Locate the cell with the specified text and output its (x, y) center coordinate. 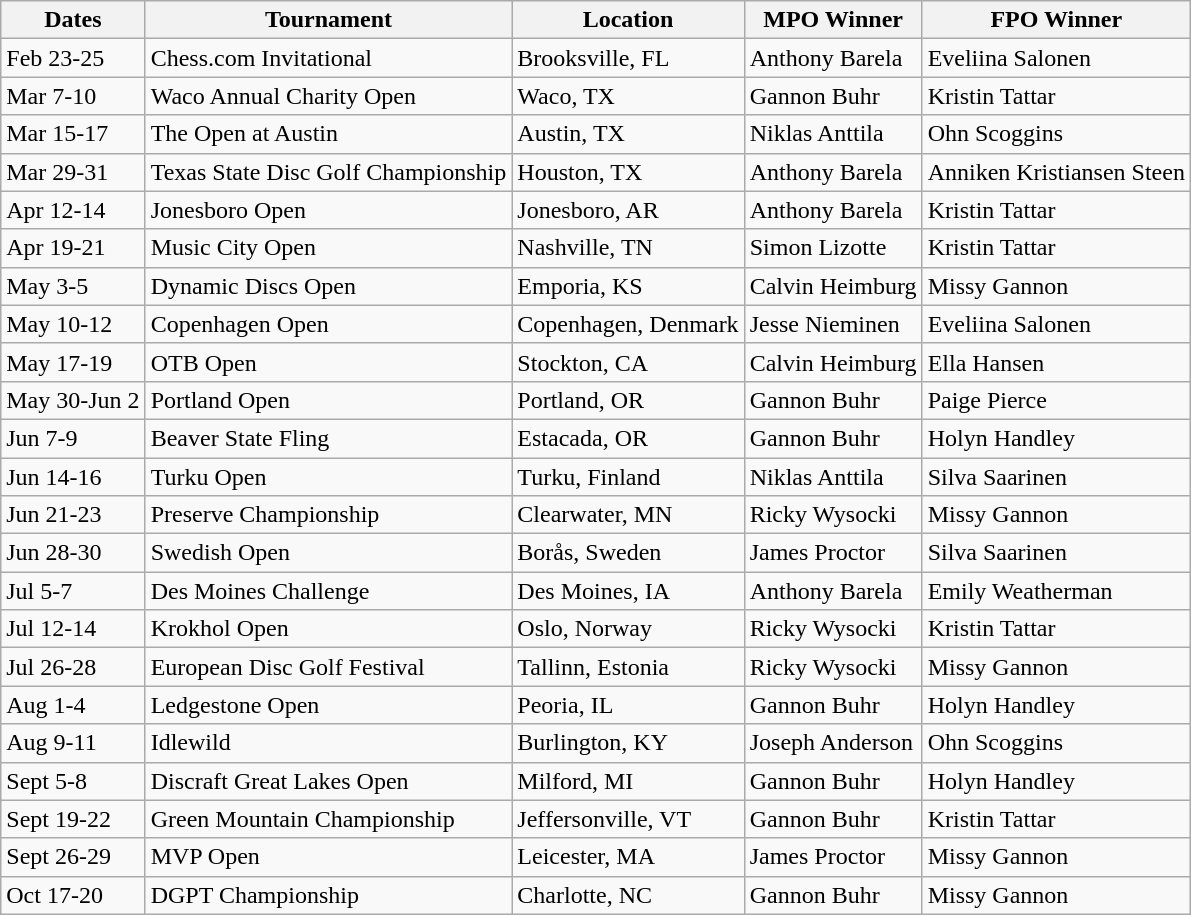
Brooksville, FL (628, 58)
Idlewild (328, 743)
Burlington, KY (628, 743)
European Disc Golf Festival (328, 667)
Tournament (328, 20)
Borås, Sweden (628, 553)
Jul 5-7 (73, 591)
Mar 29-31 (73, 172)
Preserve Championship (328, 515)
Green Mountain Championship (328, 819)
Apr 19-21 (73, 248)
Mar 7-10 (73, 96)
Portland Open (328, 400)
Beaver State Fling (328, 438)
Krokhol Open (328, 629)
Jul 26-28 (73, 667)
Jesse Nieminen (833, 324)
Leicester, MA (628, 857)
Music City Open (328, 248)
Austin, TX (628, 134)
Jun 21-23 (73, 515)
MVP Open (328, 857)
May 3-5 (73, 286)
Waco Annual Charity Open (328, 96)
Anniken Kristiansen Steen (1056, 172)
Oct 17-20 (73, 895)
May 30-Jun 2 (73, 400)
Jonesboro, AR (628, 210)
Jonesboro Open (328, 210)
Charlotte, NC (628, 895)
Jul 12-14 (73, 629)
Sept 5-8 (73, 781)
Houston, TX (628, 172)
Aug 9-11 (73, 743)
Aug 1-4 (73, 705)
Turku Open (328, 477)
Ella Hansen (1056, 362)
The Open at Austin (328, 134)
Turku, Finland (628, 477)
May 10-12 (73, 324)
Sept 19-22 (73, 819)
Jun 7-9 (73, 438)
Paige Pierce (1056, 400)
Stockton, CA (628, 362)
Texas State Disc Golf Championship (328, 172)
May 17-19 (73, 362)
Sept 26-29 (73, 857)
Swedish Open (328, 553)
Waco, TX (628, 96)
Simon Lizotte (833, 248)
Feb 23-25 (73, 58)
Peoria, IL (628, 705)
Mar 15-17 (73, 134)
Chess.com Invitational (328, 58)
Jeffersonville, VT (628, 819)
Discraft Great Lakes Open (328, 781)
OTB Open (328, 362)
Apr 12-14 (73, 210)
Des Moines, IA (628, 591)
Des Moines Challenge (328, 591)
Nashville, TN (628, 248)
Emily Weatherman (1056, 591)
Ledgestone Open (328, 705)
MPO Winner (833, 20)
Estacada, OR (628, 438)
Jun 28-30 (73, 553)
Dynamic Discs Open (328, 286)
DGPT Championship (328, 895)
Copenhagen Open (328, 324)
Location (628, 20)
Joseph Anderson (833, 743)
Tallinn, Estonia (628, 667)
Copenhagen, Denmark (628, 324)
Oslo, Norway (628, 629)
FPO Winner (1056, 20)
Milford, MI (628, 781)
Emporia, KS (628, 286)
Clearwater, MN (628, 515)
Dates (73, 20)
Portland, OR (628, 400)
Jun 14-16 (73, 477)
